Scan for the cell matching the given text and deliver its (X, Y) coordinate at center. 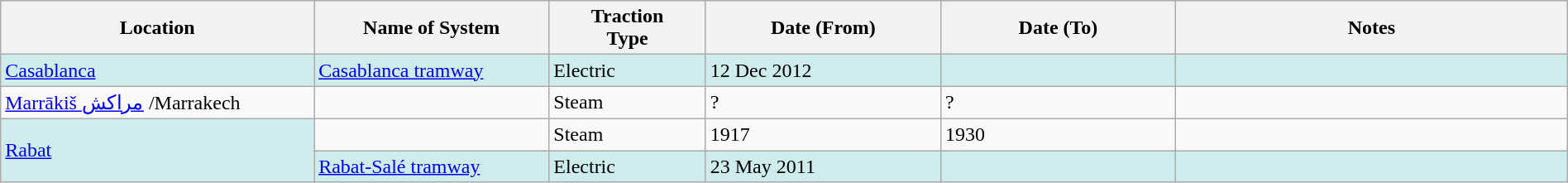
Marrākiš مراكش /Marrakech (157, 103)
Rabat (157, 150)
23 May 2011 (823, 166)
Casablanca (157, 70)
12 Dec 2012 (823, 70)
1917 (823, 134)
Casablanca tramway (432, 70)
1930 (1058, 134)
Notes (1372, 28)
Rabat-Salé tramway (432, 166)
Location (157, 28)
Date (To) (1058, 28)
TractionType (627, 28)
Date (From) (823, 28)
Name of System (432, 28)
